Output the [x, y] coordinate of the center of the cell containing the given text.  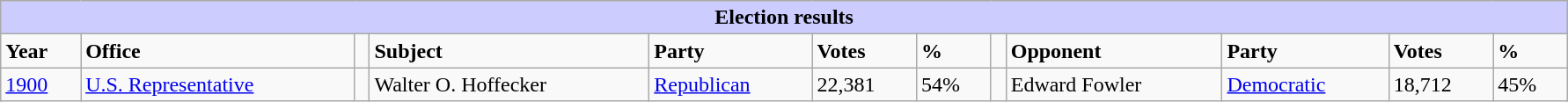
Office [218, 51]
Walter O. Hoffecker [509, 84]
Election results [785, 18]
Subject [509, 51]
Opponent [1114, 51]
18,712 [1441, 84]
54% [954, 84]
U.S. Representative [218, 84]
22,381 [864, 84]
1900 [40, 84]
Edward Fowler [1114, 84]
45% [1531, 84]
Year [40, 51]
Democratic [1306, 84]
Republican [730, 84]
